Find where the given text appears and provide that cell's center as (X, Y) coordinate. 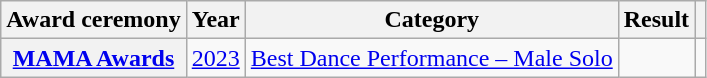
Category (432, 20)
Award ceremony (94, 20)
2023 (216, 58)
Best Dance Performance – Male Solo (432, 58)
Year (216, 20)
Result (656, 20)
MAMA Awards (94, 58)
